Return [x, y] of the center of cell containing provided text 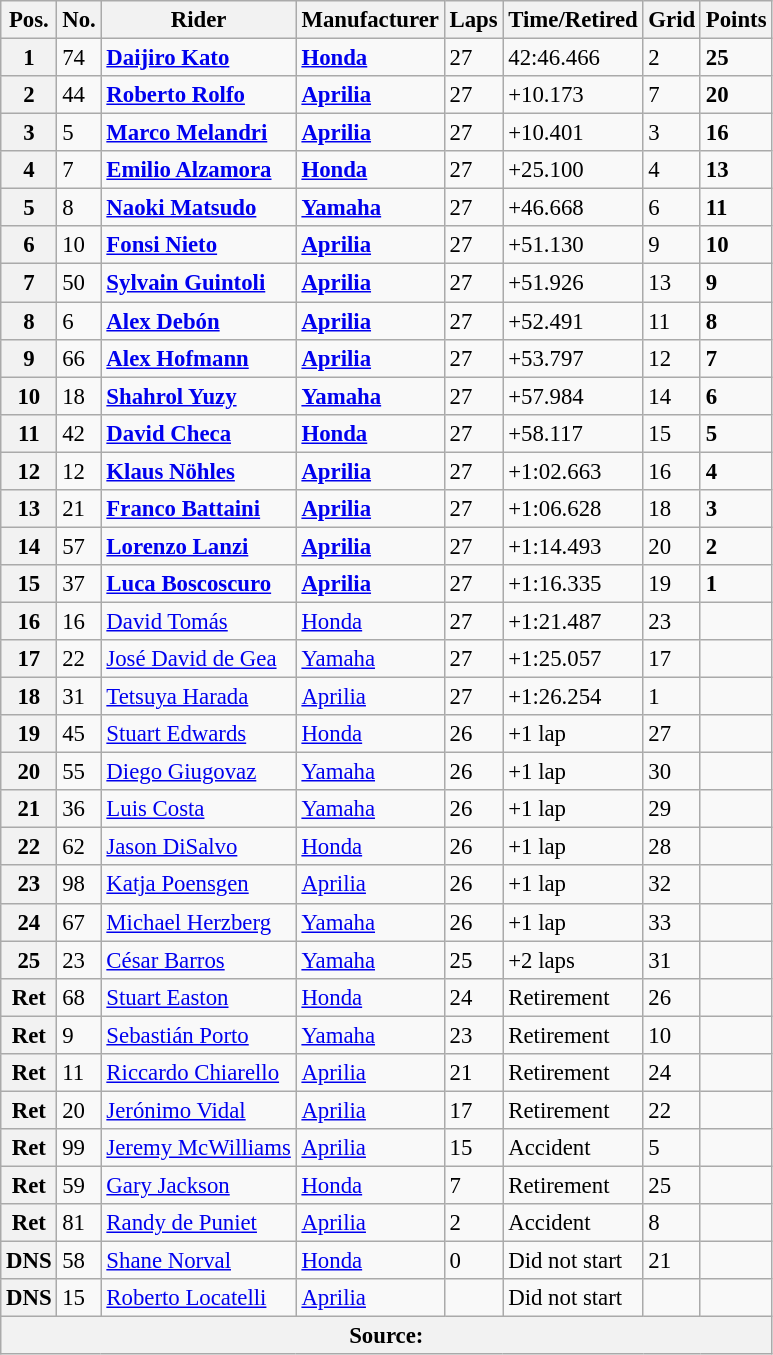
36 [79, 809]
+2 laps [573, 960]
+46.668 [573, 208]
Katja Poensgen [198, 885]
58 [79, 1261]
+1:26.254 [573, 697]
57 [79, 546]
José David de Gea [198, 659]
Emilio Alzamora [198, 170]
32 [672, 885]
No. [79, 20]
+1:25.057 [573, 659]
Michael Herzberg [198, 922]
59 [79, 1185]
Time/Retired [573, 20]
Shahrol Yuzy [198, 396]
+52.491 [573, 321]
David Checa [198, 433]
42:46.466 [573, 58]
Laps [474, 20]
Lorenzo Lanzi [198, 546]
Grid [672, 20]
+51.130 [573, 245]
David Tomás [198, 621]
Sebastián Porto [198, 1035]
+1:16.335 [573, 584]
+1:06.628 [573, 509]
62 [79, 847]
Naoki Matsudo [198, 208]
Alex Hofmann [198, 358]
Jeremy McWilliams [198, 1148]
Roberto Locatelli [198, 1298]
+57.984 [573, 396]
Fonsi Nieto [198, 245]
+1:02.663 [573, 471]
50 [79, 283]
Tetsuya Harada [198, 697]
César Barros [198, 960]
Source: [386, 1336]
66 [79, 358]
Randy de Puniet [198, 1223]
Points [736, 20]
81 [79, 1223]
+1:21.487 [573, 621]
55 [79, 772]
37 [79, 584]
+58.117 [573, 433]
Riccardo Chiarello [198, 1073]
33 [672, 922]
30 [672, 772]
Shane Norval [198, 1261]
0 [474, 1261]
Stuart Edwards [198, 734]
74 [79, 58]
Jason DiSalvo [198, 847]
44 [79, 95]
67 [79, 922]
98 [79, 885]
68 [79, 997]
+10.173 [573, 95]
Franco Battaini [198, 509]
+51.926 [573, 283]
+25.100 [573, 170]
Gary Jackson [198, 1185]
Daijiro Kato [198, 58]
Roberto Rolfo [198, 95]
+53.797 [573, 358]
45 [79, 734]
Sylvain Guintoli [198, 283]
Stuart Easton [198, 997]
29 [672, 809]
Pos. [29, 20]
99 [79, 1148]
Luis Costa [198, 809]
Diego Giugovaz [198, 772]
Manufacturer [370, 20]
Marco Melandri [198, 133]
Luca Boscoscuro [198, 584]
Alex Debón [198, 321]
+10.401 [573, 133]
Jerónimo Vidal [198, 1110]
Klaus Nöhles [198, 471]
28 [672, 847]
+1:14.493 [573, 546]
42 [79, 433]
Rider [198, 20]
